Scan for the cell matching the given text and deliver its (x, y) coordinate at center. 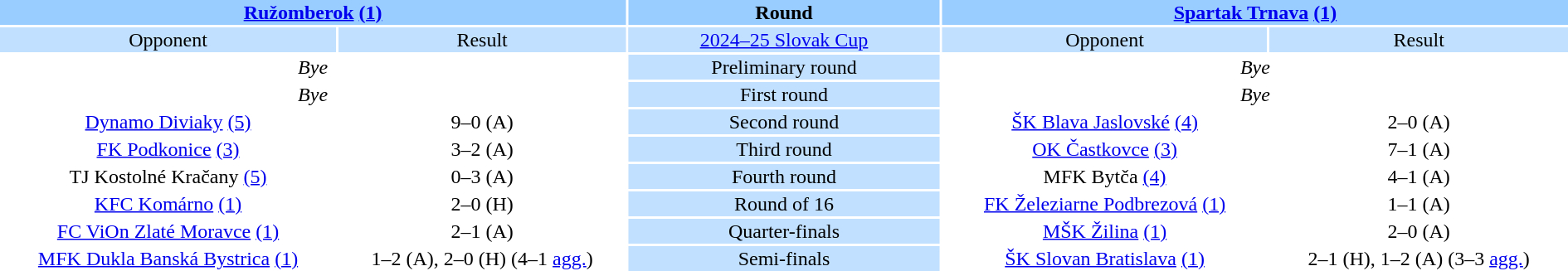
Semi-finals (784, 259)
Dynamo Diviaky (5) (168, 122)
FK Podkonice (3) (168, 149)
Fourth round (784, 177)
7–1 (A) (1419, 149)
Third round (784, 149)
FK Železiarne Podbrezová (1) (1105, 204)
2024–25 Slovak Cup (784, 40)
1–1 (A) (1419, 204)
ŠK Slovan Bratislava (1) (1105, 259)
2–1 (A) (482, 231)
0–3 (A) (482, 177)
MŠK Žilina (1) (1105, 231)
Spartak Trnava (1) (1255, 12)
Ružomberok (1) (313, 12)
Second round (784, 122)
TJ Kostolné Kračany (5) (168, 177)
MFK Dukla Banská Bystrica (1) (168, 259)
Preliminary round (784, 67)
KFC Komárno (1) (168, 204)
ŠK Blava Jaslovské (4) (1105, 122)
2–0 (H) (482, 204)
2–1 (H), 1–2 (A) (3–3 agg.) (1419, 259)
4–1 (A) (1419, 177)
Round (784, 12)
FC ViOn Zlaté Moravce (1) (168, 231)
MFK Bytča (4) (1105, 177)
Quarter-finals (784, 231)
9–0 (A) (482, 122)
1–2 (A), 2–0 (H) (4–1 agg.) (482, 259)
OK Častkovce (3) (1105, 149)
Round of 16 (784, 204)
3–2 (A) (482, 149)
First round (784, 94)
